For the text-containing cell, return its midpoint in [X, Y] coordinate format. 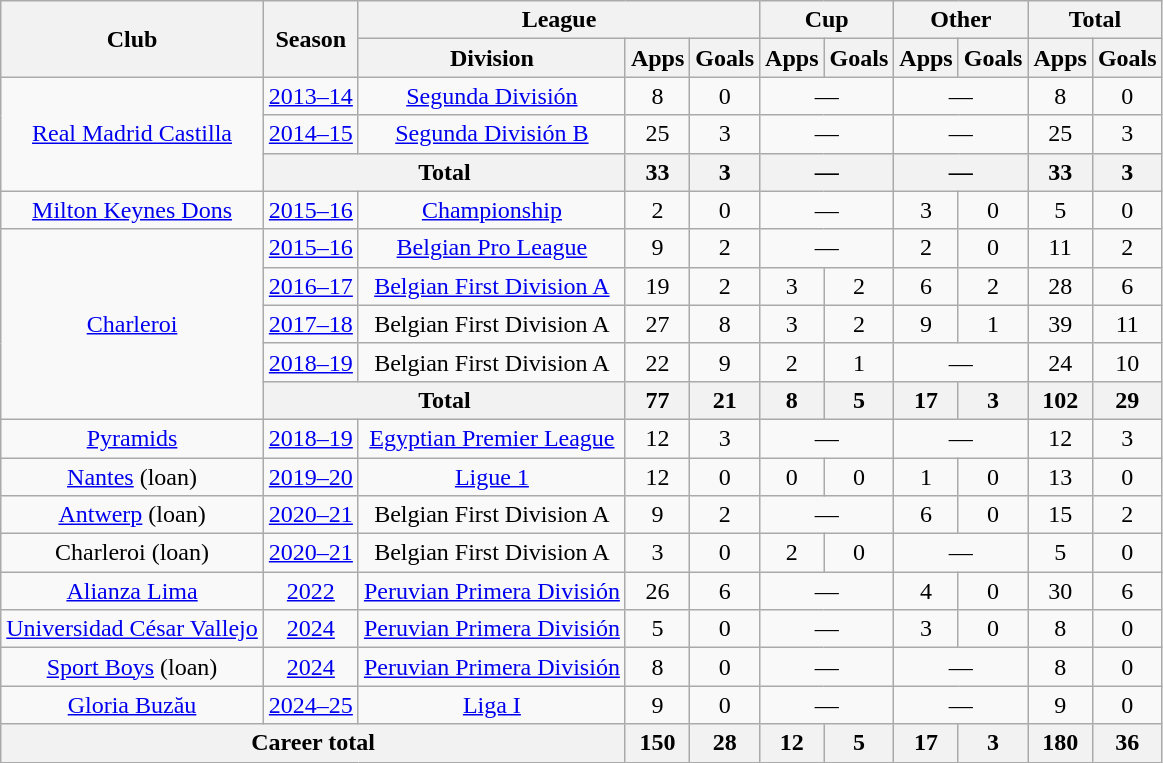
Universidad César Vallejo [132, 629]
Egyptian Premier League [492, 438]
Real Madrid Castilla [132, 134]
Segunda División [492, 96]
Championship [492, 210]
Pyramids [132, 438]
15 [1060, 515]
Milton Keynes Dons [132, 210]
2016–17 [310, 286]
2024–25 [310, 705]
Other [961, 20]
10 [1127, 362]
Cup [827, 20]
Charleroi (loan) [132, 553]
Liga I [492, 705]
180 [1060, 743]
Antwerp (loan) [132, 515]
Nantes (loan) [132, 477]
Division [492, 58]
Ligue 1 [492, 477]
13 [1060, 477]
26 [657, 591]
Alianza Lima [132, 591]
27 [657, 324]
Career total [314, 743]
2019–20 [310, 477]
2017–18 [310, 324]
39 [1060, 324]
102 [1060, 400]
22 [657, 362]
Belgian Pro League [492, 248]
Gloria Buzău [132, 705]
77 [657, 400]
150 [657, 743]
4 [926, 591]
36 [1127, 743]
2014–15 [310, 134]
Sport Boys (loan) [132, 667]
24 [1060, 362]
29 [1127, 400]
Club [132, 39]
30 [1060, 591]
21 [725, 400]
League [558, 20]
19 [657, 286]
Season [310, 39]
2013–14 [310, 96]
Charleroi [132, 324]
Segunda División B [492, 134]
2022 [310, 591]
